From the cell containing the given text, extract its center point as [x, y] coordinate. 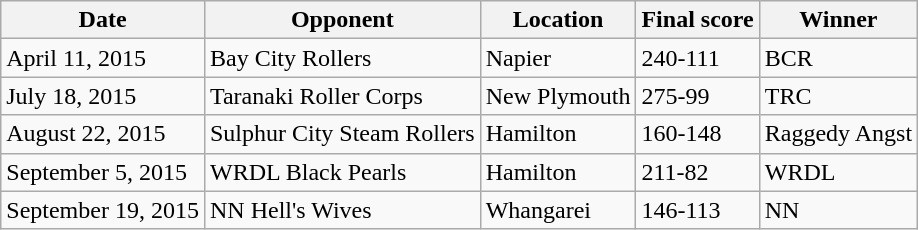
275-99 [698, 96]
April 11, 2015 [103, 58]
Whangarei [558, 210]
WRDL Black Pearls [342, 172]
Napier [558, 58]
September 19, 2015 [103, 210]
160-148 [698, 134]
Opponent [342, 20]
July 18, 2015 [103, 96]
240-111 [698, 58]
Location [558, 20]
Final score [698, 20]
NN [838, 210]
Sulphur City Steam Rollers [342, 134]
TRC [838, 96]
August 22, 2015 [103, 134]
NN Hell's Wives [342, 210]
146-113 [698, 210]
BCR [838, 58]
Winner [838, 20]
WRDL [838, 172]
New Plymouth [558, 96]
Bay City Rollers [342, 58]
Raggedy Angst [838, 134]
211-82 [698, 172]
Taranaki Roller Corps [342, 96]
September 5, 2015 [103, 172]
Date [103, 20]
